From the cell containing the given text, extract its center point as [X, Y] coordinate. 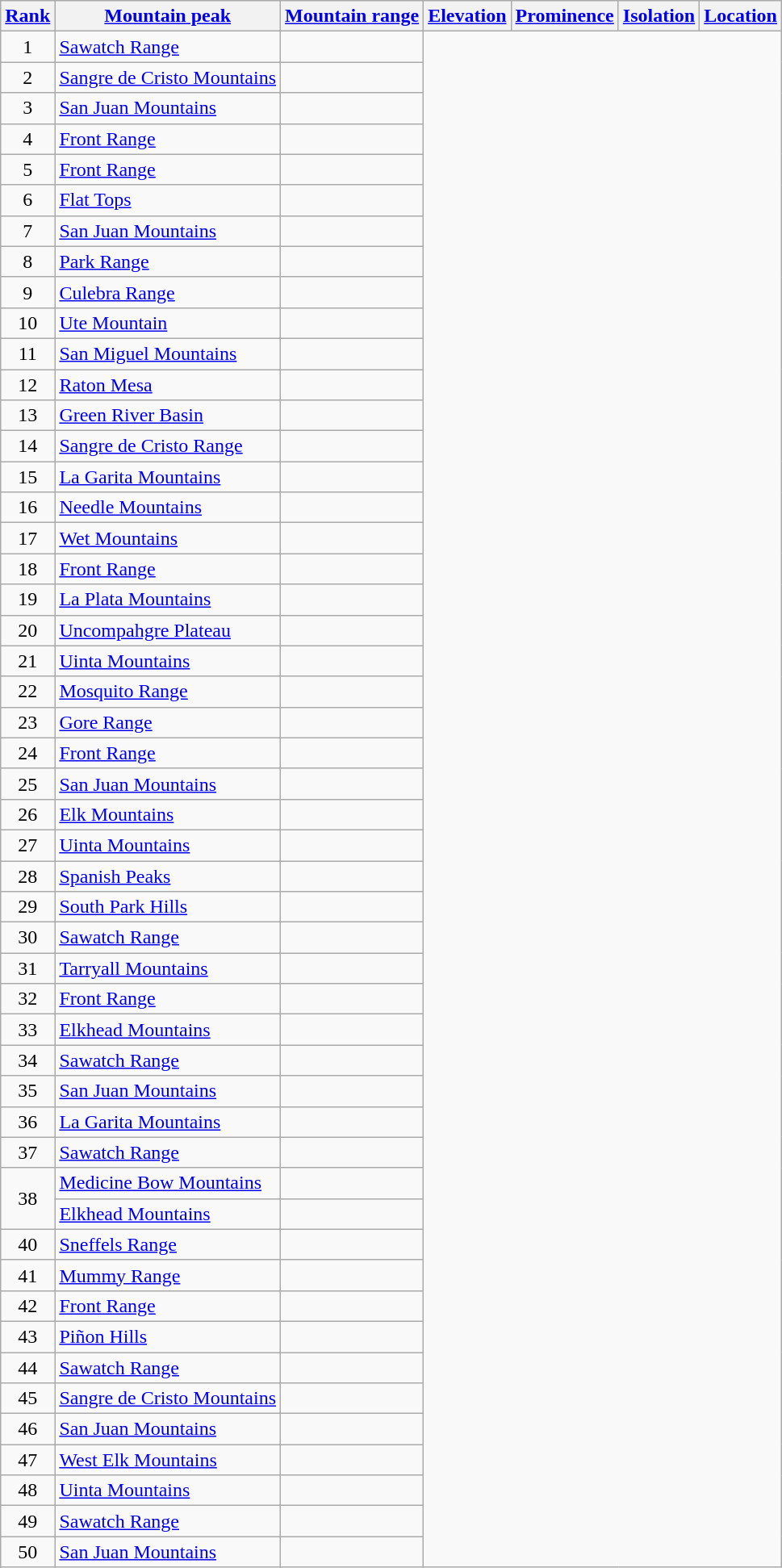
Raton Mesa [168, 385]
Elk Mountains [168, 814]
47 [27, 1460]
38 [27, 1198]
Tarryall Mountains [168, 968]
4 [27, 139]
22 [27, 692]
Mosquito Range [168, 692]
Park Range [168, 261]
South Park Hills [168, 907]
12 [27, 385]
16 [27, 508]
Mountain peak [168, 16]
48 [27, 1491]
41 [27, 1275]
49 [27, 1521]
44 [27, 1368]
46 [27, 1429]
Culebra Range [168, 292]
7 [27, 231]
Elevation [467, 16]
23 [27, 722]
10 [27, 323]
9 [27, 292]
Prominence [565, 16]
Medicine Bow Mountains [168, 1183]
21 [27, 661]
28 [27, 876]
13 [27, 416]
36 [27, 1122]
Gore Range [168, 722]
West Elk Mountains [168, 1460]
42 [27, 1306]
Uncompahgre Plateau [168, 630]
35 [27, 1091]
37 [27, 1152]
14 [27, 446]
20 [27, 630]
Sneffels Range [168, 1244]
15 [27, 477]
Mummy Range [168, 1275]
Flat Tops [168, 200]
6 [27, 200]
34 [27, 1060]
32 [27, 999]
5 [27, 169]
19 [27, 600]
3 [27, 108]
25 [27, 784]
Piñon Hills [168, 1336]
29 [27, 907]
Ute Mountain [168, 323]
45 [27, 1399]
Location [741, 16]
33 [27, 1030]
18 [27, 569]
24 [27, 753]
Sangre de Cristo Range [168, 446]
San Miguel Mountains [168, 353]
17 [27, 538]
Mountain range [352, 16]
40 [27, 1244]
Green River Basin [168, 416]
La Plata Mountains [168, 600]
50 [27, 1552]
Isolation [659, 16]
Spanish Peaks [168, 876]
31 [27, 968]
8 [27, 261]
27 [27, 845]
26 [27, 814]
43 [27, 1336]
30 [27, 938]
11 [27, 353]
Wet Mountains [168, 538]
2 [27, 77]
Rank [27, 16]
Needle Mountains [168, 508]
1 [27, 47]
